Return the (X, Y) coordinate for the center point of the cell that contains the specified text.  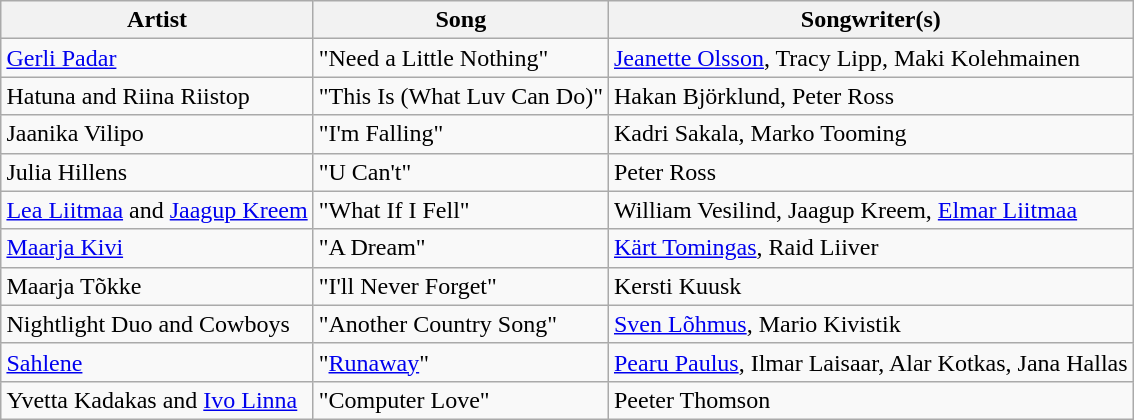
Songwriter(s) (870, 20)
"This Is (What Luv Can Do)" (460, 96)
Sven Lõhmus, Mario Kivistik (870, 324)
Maarja Tõkke (157, 286)
Kärt Tomingas, Raid Liiver (870, 248)
Jeanette Olsson, Tracy Lipp, Maki Kolehmainen (870, 58)
Artist (157, 20)
Nightlight Duo and Cowboys (157, 324)
Lea Liitmaa and Jaagup Kreem (157, 210)
Kersti Kuusk (870, 286)
"Another Country Song" (460, 324)
Song (460, 20)
Sahlene (157, 362)
Yvetta Kadakas and Ivo Linna (157, 400)
"U Can't" (460, 172)
"A Dream" (460, 248)
"Need a Little Nothing" (460, 58)
Peter Ross (870, 172)
"What If I Fell" (460, 210)
"Computer Love" (460, 400)
"I'll Never Forget" (460, 286)
Maarja Kivi (157, 248)
"I'm Falling" (460, 134)
Jaanika Vilipo (157, 134)
Hakan Björklund, Peter Ross (870, 96)
"Runaway" (460, 362)
Peeter Thomson (870, 400)
Gerli Padar (157, 58)
Julia Hillens (157, 172)
Kadri Sakala, Marko Tooming (870, 134)
Hatuna and Riina Riistop (157, 96)
Pearu Paulus, Ilmar Laisaar, Alar Kotkas, Jana Hallas (870, 362)
William Vesilind, Jaagup Kreem, Elmar Liitmaa (870, 210)
